Search for the cell housing the specified text and yield its [X, Y] center coordinate. 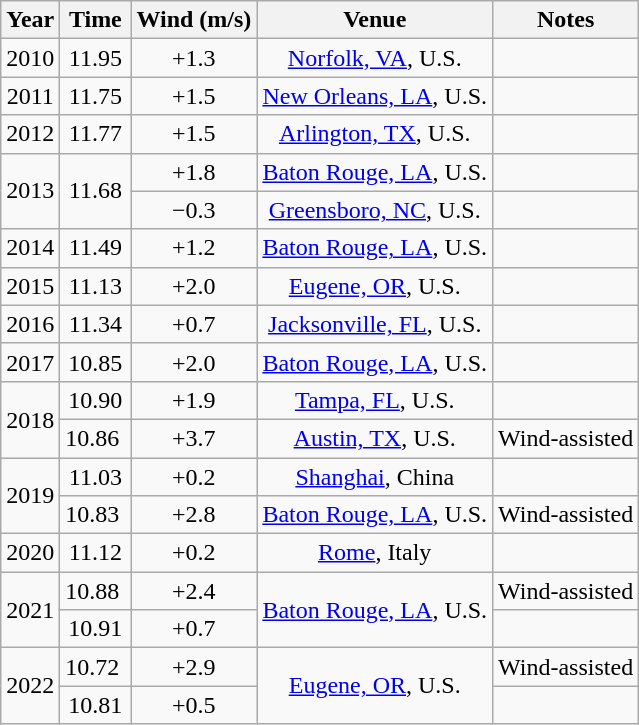
Rome, Italy [375, 553]
11.75 [96, 96]
2020 [30, 553]
Notes [566, 20]
10.91 [96, 629]
2012 [30, 134]
+2.4 [194, 591]
Wind (m/s) [194, 20]
+1.2 [194, 248]
11.95 [96, 58]
2015 [30, 286]
2018 [30, 419]
11.68 [96, 191]
Tampa, FL, U.S. [375, 400]
Norfolk, VA, U.S. [375, 58]
Jacksonville, FL, U.S. [375, 324]
Arlington, TX, U.S. [375, 134]
11.49 [96, 248]
+2.9 [194, 667]
Shanghai, China [375, 477]
Year [30, 20]
2013 [30, 191]
+0.5 [194, 705]
10.88 [96, 591]
2010 [30, 58]
10.86 [96, 438]
10.72 [96, 667]
10.90 [96, 400]
Greensboro, NC, U.S. [375, 210]
Time [96, 20]
11.12 [96, 553]
+1.8 [194, 172]
+3.7 [194, 438]
11.34 [96, 324]
10.81 [96, 705]
2016 [30, 324]
New Orleans, LA, U.S. [375, 96]
10.85 [96, 362]
2017 [30, 362]
10.83 [96, 515]
2014 [30, 248]
11.77 [96, 134]
+1.9 [194, 400]
−0.3 [194, 210]
2022 [30, 686]
2011 [30, 96]
11.13 [96, 286]
2019 [30, 496]
Austin, TX, U.S. [375, 438]
2021 [30, 610]
+2.8 [194, 515]
+1.3 [194, 58]
Venue [375, 20]
11.03 [96, 477]
